From the cell containing the given text, extract its center point as [X, Y] coordinate. 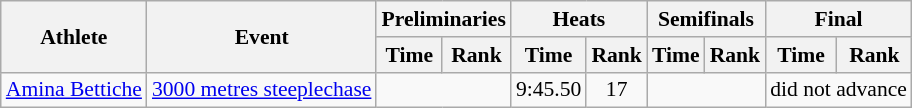
Final [838, 19]
9:45.50 [548, 90]
did not advance [838, 90]
Preliminaries [443, 19]
17 [616, 90]
Semifinals [706, 19]
Event [262, 36]
Heats [579, 19]
Amina Bettiche [74, 90]
3000 metres steeplechase [262, 90]
Athlete [74, 36]
